Locate the cell with the specified text and output its (x, y) center coordinate. 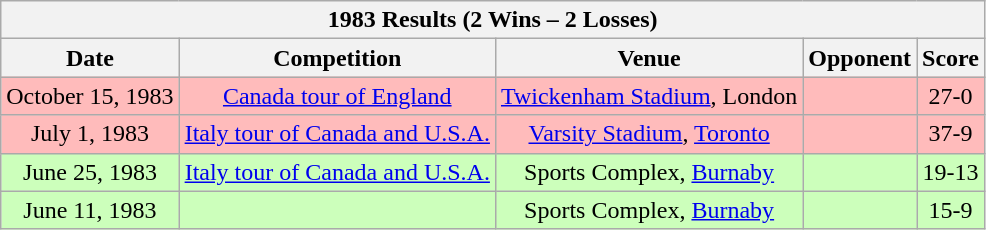
Competition (337, 58)
Opponent (860, 58)
27-0 (951, 96)
June 25, 1983 (90, 172)
July 1, 1983 (90, 134)
Twickenham Stadium, London (648, 96)
Date (90, 58)
Score (951, 58)
Canada tour of England (337, 96)
Venue (648, 58)
15-9 (951, 210)
June 11, 1983 (90, 210)
37-9 (951, 134)
Varsity Stadium, Toronto (648, 134)
October 15, 1983 (90, 96)
19-13 (951, 172)
1983 Results (2 Wins – 2 Losses) (493, 20)
